Output the [X, Y] coordinate of the center of the cell containing the given text.  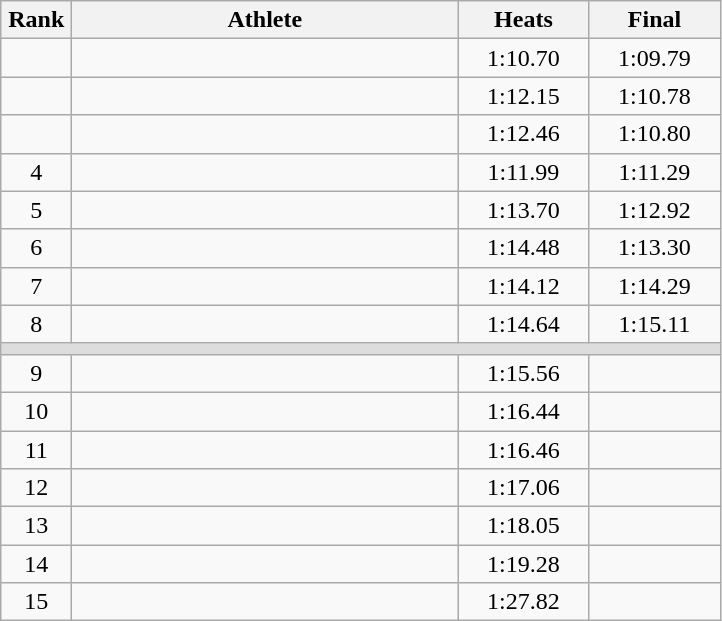
1:10.78 [654, 96]
Athlete [265, 20]
7 [36, 286]
1:11.99 [524, 172]
1:13.30 [654, 248]
1:10.80 [654, 134]
1:14.48 [524, 248]
1:12.15 [524, 96]
Rank [36, 20]
15 [36, 602]
1:19.28 [524, 564]
1:27.82 [524, 602]
14 [36, 564]
1:16.44 [524, 411]
10 [36, 411]
1:15.11 [654, 324]
1:14.64 [524, 324]
1:11.29 [654, 172]
1:14.12 [524, 286]
1:10.70 [524, 58]
1:12.46 [524, 134]
6 [36, 248]
9 [36, 373]
1:14.29 [654, 286]
Final [654, 20]
4 [36, 172]
Heats [524, 20]
11 [36, 449]
8 [36, 324]
1:09.79 [654, 58]
1:13.70 [524, 210]
5 [36, 210]
13 [36, 526]
1:16.46 [524, 449]
1:15.56 [524, 373]
1:17.06 [524, 488]
1:18.05 [524, 526]
1:12.92 [654, 210]
12 [36, 488]
